Detect which cell encompasses the target text, then output its [X, Y] center coordinate. 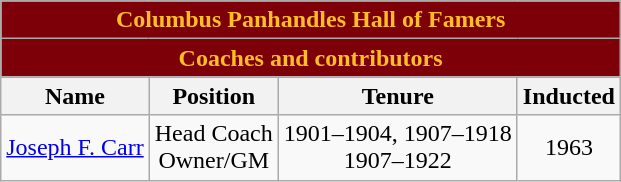
Tenure [398, 96]
1901–1904, 1907–19181907–1922 [398, 148]
1963 [568, 148]
Coaches and contributors [311, 58]
Inducted [568, 96]
Joseph F. Carr [75, 148]
Columbus Panhandles Hall of Famers [311, 20]
Name [75, 96]
Head CoachOwner/GM [214, 148]
Position [214, 96]
